Locate the cell with the specified text and output its [X, Y] center coordinate. 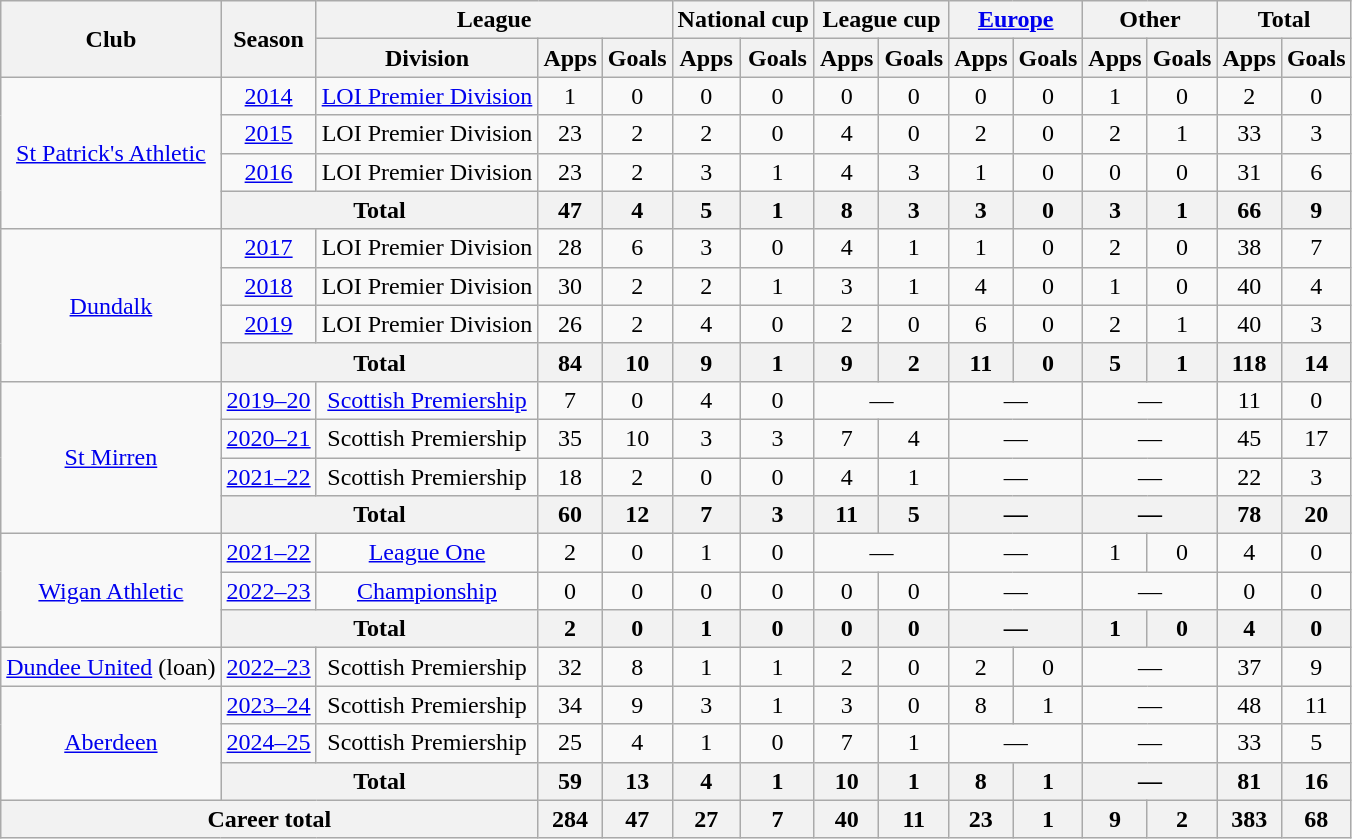
383 [1249, 819]
27 [706, 819]
Dundee United (loan) [111, 667]
66 [1249, 210]
National cup [743, 20]
31 [1249, 172]
14 [1316, 362]
60 [570, 515]
2023–24 [268, 705]
Career total [270, 819]
18 [570, 477]
League [494, 20]
2019–20 [268, 400]
81 [1249, 781]
118 [1249, 362]
2016 [268, 172]
2015 [268, 134]
Championship [427, 591]
2018 [268, 286]
17 [1316, 438]
12 [637, 515]
28 [570, 248]
St Patrick's Athletic [111, 153]
2019 [268, 324]
78 [1249, 515]
Aberdeen [111, 743]
45 [1249, 438]
35 [570, 438]
2020–21 [268, 438]
48 [1249, 705]
20 [1316, 515]
Club [111, 39]
37 [1249, 667]
Wigan Athletic [111, 591]
League One [427, 553]
2014 [268, 96]
22 [1249, 477]
59 [570, 781]
38 [1249, 248]
84 [570, 362]
League cup [881, 20]
26 [570, 324]
34 [570, 705]
Dundalk [111, 305]
16 [1316, 781]
30 [570, 286]
Europe [1016, 20]
2024–25 [268, 743]
St Mirren [111, 457]
Other [1150, 20]
284 [570, 819]
25 [570, 743]
Division [427, 58]
2017 [268, 248]
32 [570, 667]
Season [268, 39]
68 [1316, 819]
13 [637, 781]
